Return [X, Y] of the center of cell containing provided text 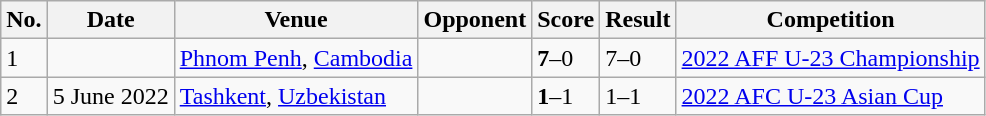
Score [566, 20]
1 [24, 58]
2022 AFC U-23 Asian Cup [830, 96]
No. [24, 20]
5 June 2022 [110, 96]
Phnom Penh, Cambodia [296, 58]
Venue [296, 20]
2 [24, 96]
Tashkent, Uzbekistan [296, 96]
2022 AFF U-23 Championship [830, 58]
Competition [830, 20]
Result [638, 20]
Opponent [475, 20]
Date [110, 20]
